Identify which cell holds the provided text, then report its (X, Y) central coordinate. 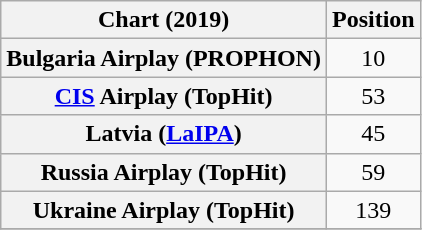
Ukraine Airplay (TopHit) (164, 210)
Latvia (LaIPA) (164, 134)
53 (373, 96)
139 (373, 210)
59 (373, 172)
CIS Airplay (TopHit) (164, 96)
Russia Airplay (TopHit) (164, 172)
Position (373, 20)
10 (373, 58)
45 (373, 134)
Bulgaria Airplay (PROPHON) (164, 58)
Chart (2019) (164, 20)
